Search for the cell housing the specified text and yield its (x, y) center coordinate. 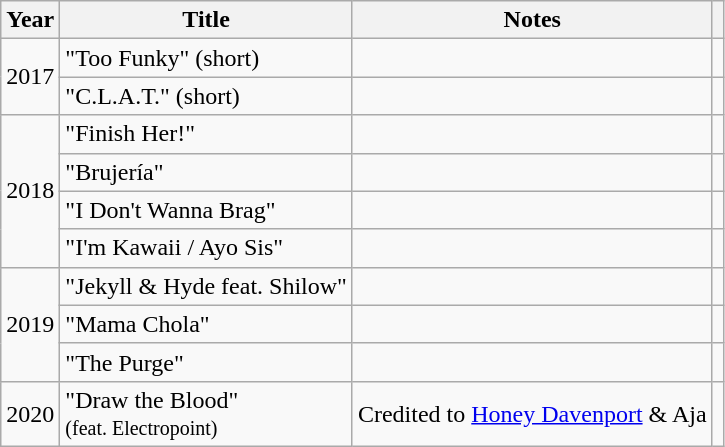
"I'm Kawaii / Ayo Sis" (206, 248)
"The Purge" (206, 362)
Credited to Honey Davenport & Aja (532, 414)
Year (30, 20)
2017 (30, 77)
2020 (30, 414)
2018 (30, 191)
2019 (30, 324)
"Mama Chola" (206, 324)
"Too Funky" (short) (206, 58)
"C.L.A.T." (short) (206, 96)
"Brujería" (206, 172)
Title (206, 20)
"Jekyll & Hyde feat. Shilow" (206, 286)
"I Don't Wanna Brag" (206, 210)
Notes (532, 20)
"Draw the Blood"(feat. Electropoint) (206, 414)
"Finish Her!" (206, 134)
